Identify which cell holds the provided text, then report its [x, y] central coordinate. 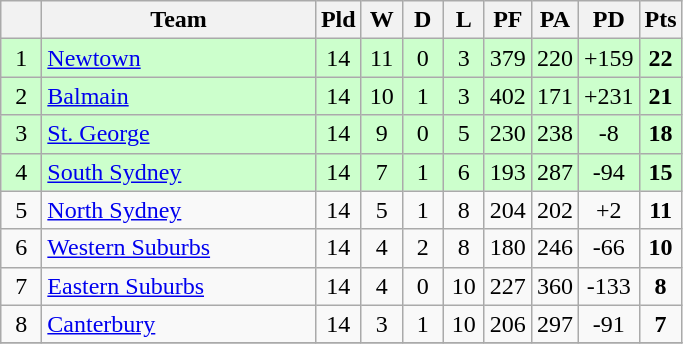
21 [660, 96]
D [422, 20]
246 [554, 248]
-91 [608, 324]
South Sydney [179, 172]
PF [508, 20]
193 [508, 172]
227 [508, 286]
206 [508, 324]
Canterbury [179, 324]
360 [554, 286]
L [464, 20]
230 [508, 134]
15 [660, 172]
402 [508, 96]
North Sydney [179, 210]
Newtown [179, 58]
-133 [608, 286]
Eastern Suburbs [179, 286]
PD [608, 20]
9 [382, 134]
180 [508, 248]
Western Suburbs [179, 248]
-94 [608, 172]
202 [554, 210]
238 [554, 134]
+231 [608, 96]
379 [508, 58]
Team [179, 20]
-66 [608, 248]
St. George [179, 134]
W [382, 20]
204 [508, 210]
287 [554, 172]
+2 [608, 210]
18 [660, 134]
Balmain [179, 96]
22 [660, 58]
220 [554, 58]
+159 [608, 58]
297 [554, 324]
-8 [608, 134]
PA [554, 20]
171 [554, 96]
Pld [338, 20]
Pts [660, 20]
